For the text-containing cell, return its midpoint in (X, Y) coordinate format. 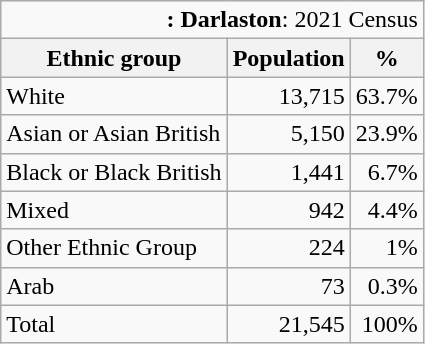
4.4% (386, 210)
100% (386, 324)
Total (114, 324)
5,150 (288, 134)
0.3% (386, 286)
: Darlaston: 2021 Census (212, 20)
1,441 (288, 172)
Black or Black British (114, 172)
942 (288, 210)
1% (386, 248)
Mixed (114, 210)
Arab (114, 286)
Population (288, 58)
% (386, 58)
63.7% (386, 96)
21,545 (288, 324)
White (114, 96)
73 (288, 286)
23.9% (386, 134)
Asian or Asian British (114, 134)
Ethnic group (114, 58)
224 (288, 248)
6.7% (386, 172)
Other Ethnic Group (114, 248)
13,715 (288, 96)
